Pinpoint the cell where the given text exists, returning its (x, y) midpoint coordinate. 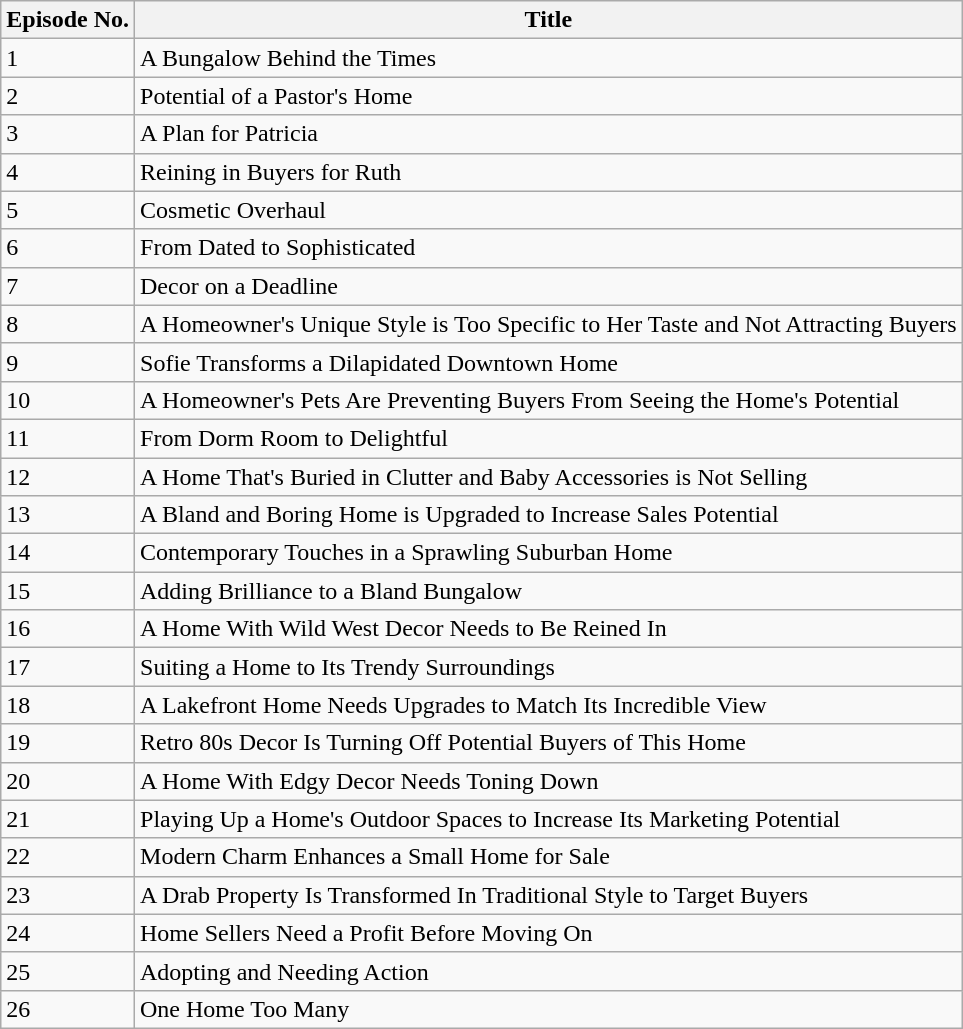
24 (68, 933)
10 (68, 400)
23 (68, 895)
Potential of a Pastor's Home (549, 96)
11 (68, 438)
Retro 80s Decor Is Turning Off Potential Buyers of This Home (549, 743)
3 (68, 134)
17 (68, 667)
A Homeowner's Pets Are Preventing Buyers From Seeing the Home's Potential (549, 400)
6 (68, 248)
A Homeowner's Unique Style is Too Specific to Her Taste and Not Attracting Buyers (549, 324)
Playing Up a Home's Outdoor Spaces to Increase Its Marketing Potential (549, 819)
A Lakefront Home Needs Upgrades to Match Its Incredible View (549, 705)
Home Sellers Need a Profit Before Moving On (549, 933)
25 (68, 971)
Reining in Buyers for Ruth (549, 172)
1 (68, 58)
A Home With Wild West Decor Needs to Be Reined In (549, 629)
18 (68, 705)
Episode No. (68, 20)
4 (68, 172)
One Home Too Many (549, 1009)
Decor on a Deadline (549, 286)
Contemporary Touches in a Sprawling Suburban Home (549, 553)
A Bland and Boring Home is Upgraded to Increase Sales Potential (549, 515)
16 (68, 629)
8 (68, 324)
Title (549, 20)
22 (68, 857)
A Home With Edgy Decor Needs Toning Down (549, 781)
Adopting and Needing Action (549, 971)
21 (68, 819)
26 (68, 1009)
5 (68, 210)
Suiting a Home to Its Trendy Surroundings (549, 667)
19 (68, 743)
A Home That's Buried in Clutter and Baby Accessories is Not Selling (549, 477)
From Dated to Sophisticated (549, 248)
15 (68, 591)
A Plan for Patricia (549, 134)
14 (68, 553)
12 (68, 477)
Cosmetic Overhaul (549, 210)
A Bungalow Behind the Times (549, 58)
Modern Charm Enhances a Small Home for Sale (549, 857)
A Drab Property Is Transformed In Traditional Style to Target Buyers (549, 895)
2 (68, 96)
Sofie Transforms a Dilapidated Downtown Home (549, 362)
13 (68, 515)
7 (68, 286)
9 (68, 362)
20 (68, 781)
From Dorm Room to Delightful (549, 438)
Adding Brilliance to a Bland Bungalow (549, 591)
